Capture the cell that displays the provided text and extract its [x, y] central coordinate. 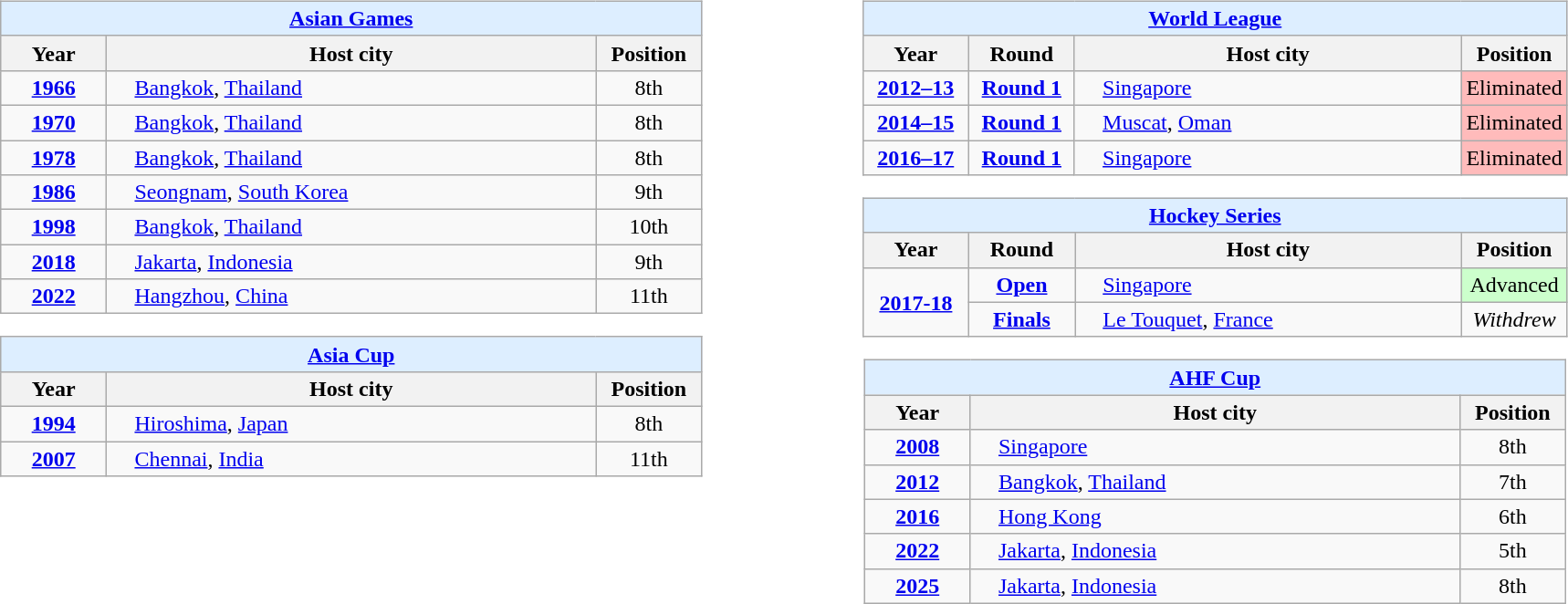
Hong Kong [1215, 516]
Finals [1021, 319]
Asia Cup [351, 354]
Hiroshima, Japan [351, 423]
Asian Games [351, 18]
2012 [917, 482]
2008 [917, 447]
1994 [54, 423]
World League [1215, 18]
Open [1021, 285]
AHF Cup [1215, 378]
5th [1512, 551]
2017-18 [915, 302]
10th [649, 227]
Hockey Series [1215, 215]
1970 [54, 122]
Hangzhou, China [351, 297]
2016 [917, 516]
2014–15 [915, 122]
2025 [917, 586]
Muscat, Oman [1268, 122]
1966 [54, 88]
2016–17 [915, 158]
1998 [54, 227]
2007 [54, 459]
1986 [54, 193]
1978 [54, 158]
Advanced [1514, 285]
Seongnam, South Korea [351, 193]
Chennai, India [351, 459]
Le Touquet, France [1269, 319]
7th [1512, 482]
2012–13 [915, 88]
2018 [54, 262]
6th [1512, 516]
Withdrew [1514, 319]
